Locate the cell with the specified text and output its [x, y] center coordinate. 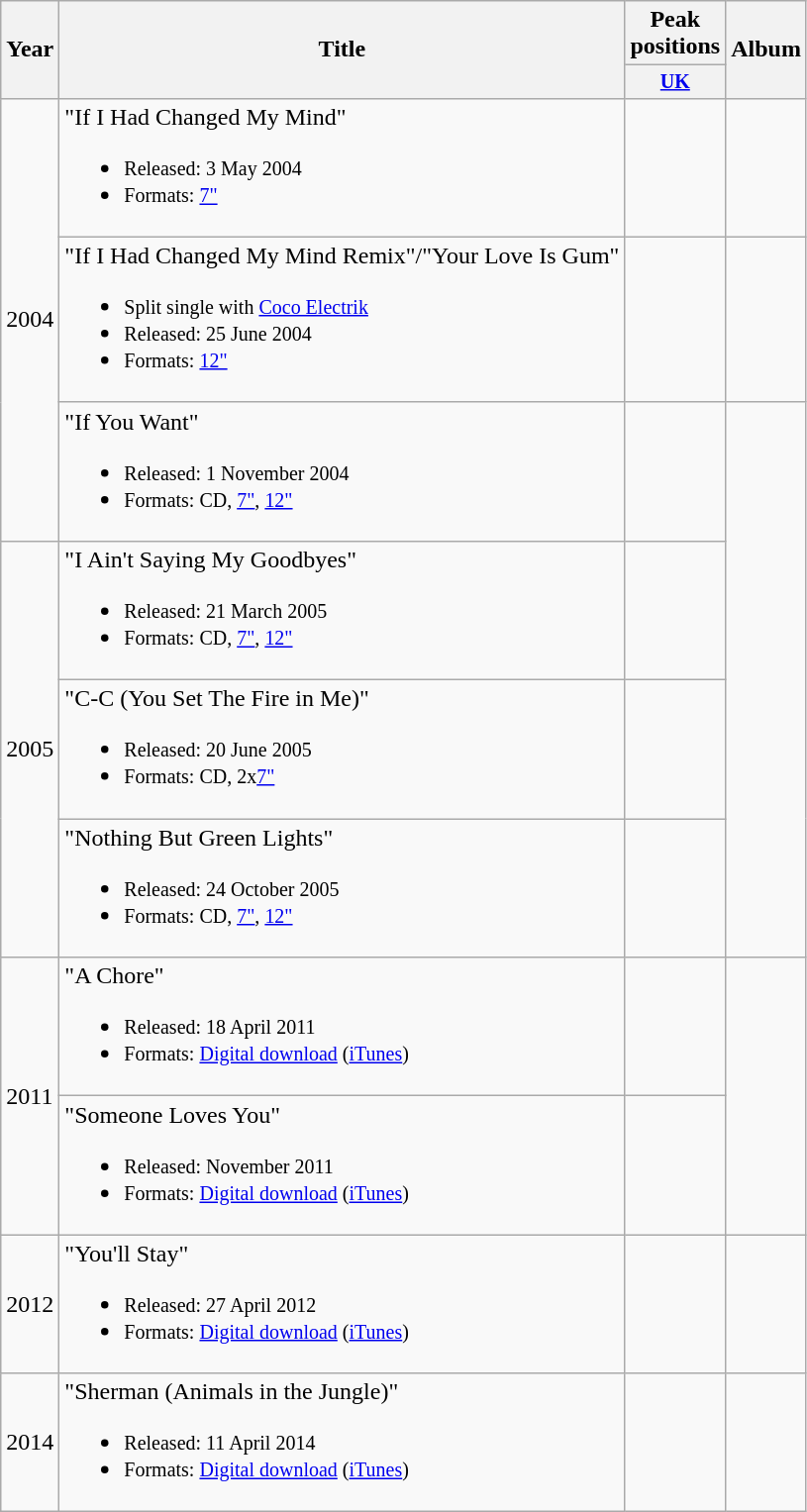
Album [766, 50]
"I Ain't Saying My Goodbyes"Released: 21 March 2005Formats: CD, 7", 12" [343, 610]
"If I Had Changed My Mind"Released: 3 May 2004Formats: 7" [343, 167]
"A Chore"Released: 18 April 2011Formats: Digital download (iTunes) [343, 1027]
"If You Want"Released: 1 November 2004Formats: CD, 7", 12" [343, 471]
2004 [30, 319]
Peak positions [675, 34]
"C-C (You Set The Fire in Me)"Released: 20 June 2005Formats: CD, 2x7" [343, 750]
"Sherman (Animals in the Jungle)"Released: 11 April 2014Formats: Digital download (iTunes) [343, 1443]
UK [675, 81]
Title [343, 50]
Year [30, 50]
2005 [30, 749]
2011 [30, 1096]
"If I Had Changed My Mind Remix"/"Your Love Is Gum"Split single with Coco ElectrikReleased: 25 June 2004Formats: 12" [343, 319]
"Nothing But Green Lights"Released: 24 October 2005Formats: CD, 7", 12" [343, 888]
2014 [30, 1443]
"Someone Loves You"Released: November 2011Formats: Digital download (iTunes) [343, 1165]
2012 [30, 1304]
"You'll Stay"Released: 27 April 2012Formats: Digital download (iTunes) [343, 1304]
